Scan for the cell matching the given text and deliver its (x, y) coordinate at center. 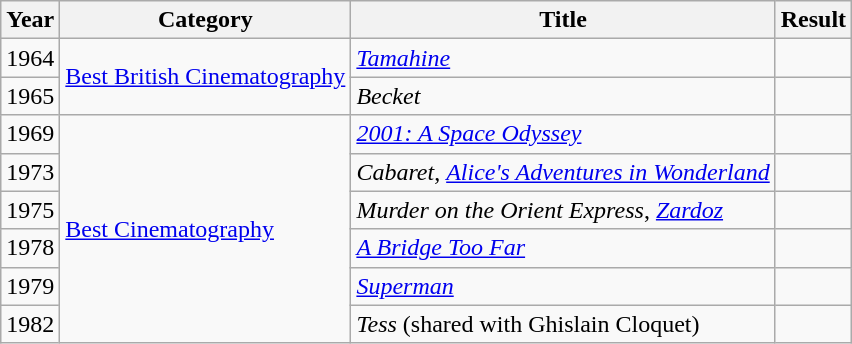
1964 (30, 58)
Murder on the Orient Express, Zardoz (563, 210)
1973 (30, 172)
Cabaret, Alice's Adventures in Wonderland (563, 172)
Category (206, 20)
Best Cinematography (206, 229)
Becket (563, 96)
2001: A Space Odyssey (563, 134)
1978 (30, 248)
Year (30, 20)
Best British Cinematography (206, 77)
Tamahine (563, 58)
A Bridge Too Far (563, 248)
Tess (shared with Ghislain Cloquet) (563, 324)
1975 (30, 210)
Superman (563, 286)
Result (813, 20)
1969 (30, 134)
1979 (30, 286)
Title (563, 20)
1982 (30, 324)
1965 (30, 96)
